Capture the cell that displays the provided text and extract its [X, Y] central coordinate. 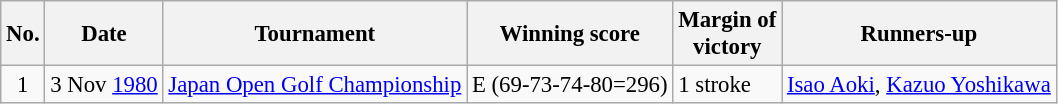
Runners-up [919, 34]
1 [23, 85]
No. [23, 34]
1 stroke [728, 85]
E (69-73-74-80=296) [570, 85]
Japan Open Golf Championship [315, 85]
3 Nov 1980 [104, 85]
Winning score [570, 34]
Tournament [315, 34]
Date [104, 34]
Margin ofvictory [728, 34]
Isao Aoki, Kazuo Yoshikawa [919, 85]
